From the cell containing the given text, extract its center point as [X, Y] coordinate. 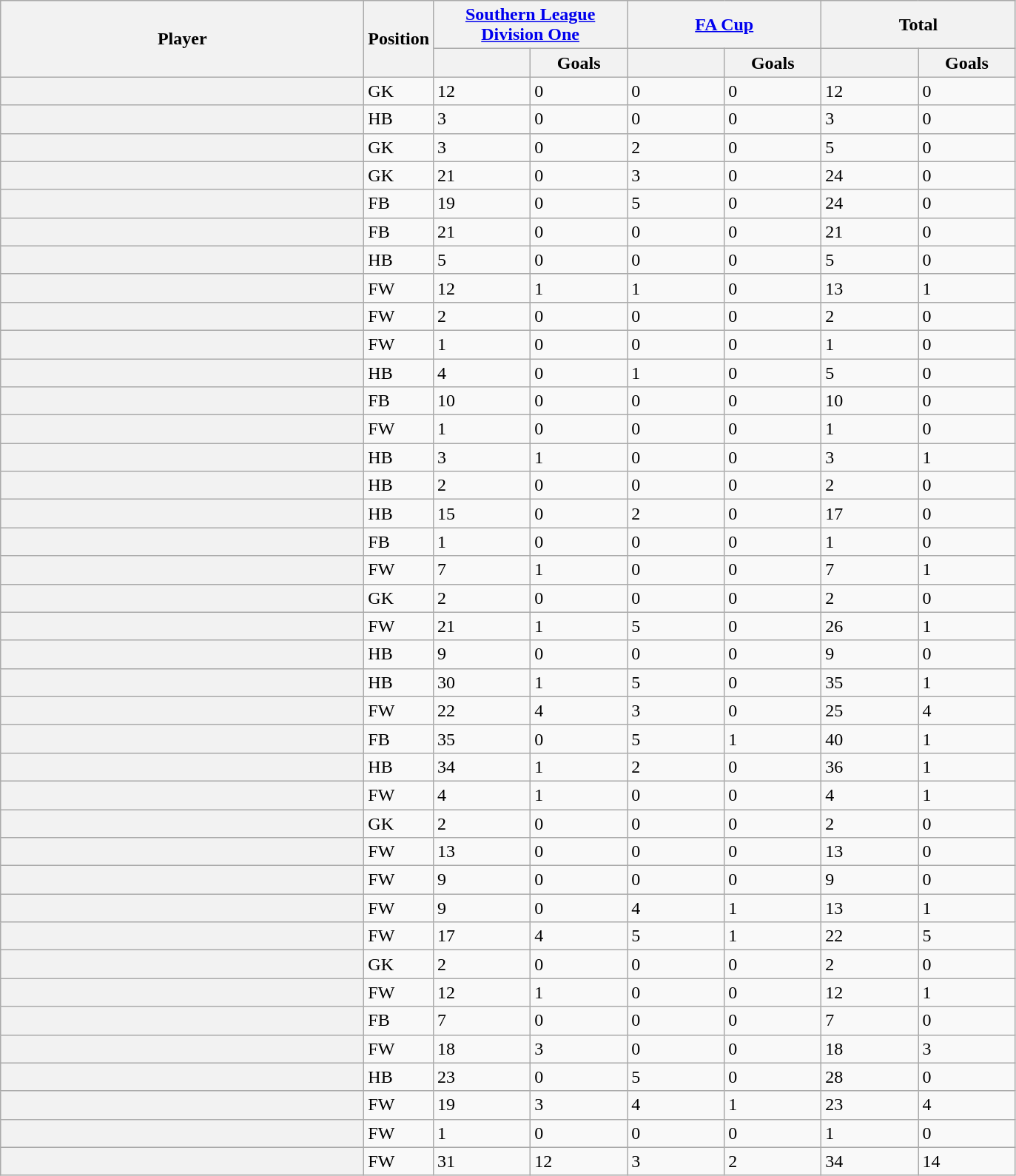
28 [870, 1077]
Position [399, 38]
Total [918, 25]
FA Cup [724, 25]
26 [870, 626]
Southern League Division One [531, 25]
36 [870, 767]
15 [482, 514]
14 [966, 1161]
Player [182, 38]
31 [482, 1161]
25 [870, 710]
40 [870, 739]
30 [482, 682]
